Output the [x, y] coordinate of the center of the cell containing the given text.  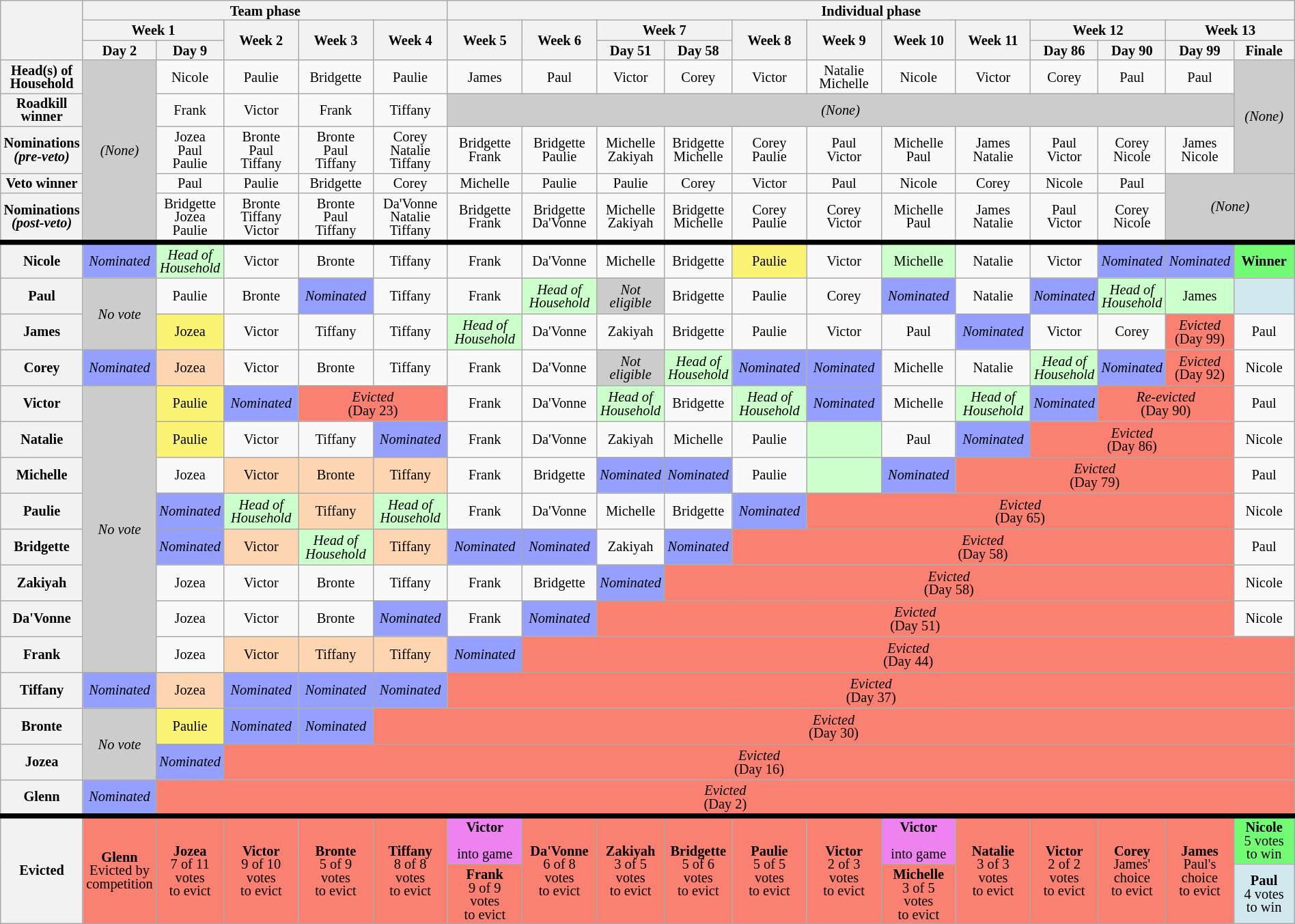
Week 6 [559, 40]
Roadkillwinner [42, 109]
Day 86 [1064, 51]
Re-evicted(Day 90) [1166, 403]
CoreyVictor [844, 217]
BridgetteDa'Vonne [559, 217]
Bridgette5 of 6votesto evict [698, 870]
Evicted(Day 79) [1094, 475]
Week 1 [153, 30]
Nicole5 votesto win [1264, 840]
Victor2 of 3votesto evict [844, 870]
CoreyJames'choiceto evict [1132, 870]
Week 10 [918, 40]
Evicted(Day 86) [1132, 438]
Da'VonneNatalieTiffany [410, 217]
NatalieMichelle [844, 76]
Day 58 [698, 51]
Day 9 [190, 51]
Glenn [42, 797]
JozeaPaulPaulie [190, 150]
JamesPaul'schoiceto evict [1199, 870]
CoreyNatalieTiffany [410, 150]
Paul4 votesto win [1264, 894]
Victor2 of 2votesto evict [1064, 870]
Frank9 of 9votesto evict [485, 894]
Michelle3 of 5votesto evict [918, 894]
Week 5 [485, 40]
Day 99 [1199, 51]
Evicted [42, 870]
Individual phase [871, 10]
Week 2 [261, 40]
Week 11 [993, 40]
Week 13 [1230, 30]
Evicted(Day 37) [871, 690]
Bronte5 of 9votesto evict [336, 870]
Paulie5 of 5votesto evict [769, 870]
Week 12 [1098, 30]
Nominations(post-veto) [42, 217]
Evicted(Day 23) [373, 403]
Zakiyah3 of 5votesto evict [631, 870]
Victor9 of 10votesto evict [261, 870]
BridgettePaulie [559, 150]
BridgetteJozeaPaulie [190, 217]
Week 4 [410, 40]
Week 9 [844, 40]
Evicted(Day 2) [725, 797]
Natalie3 of 3votesto evict [993, 870]
BronteTiffanyVictor [261, 217]
Week 3 [336, 40]
Jozea7 of 11votesto evict [190, 870]
Day 51 [631, 51]
Nominations(pre-veto) [42, 150]
Evicted(Day 92) [1199, 367]
Veto winner [42, 183]
Evicted(Day 44) [908, 654]
GlennEvicted bycompetition [119, 870]
Day 2 [119, 51]
Head(s) ofHousehold [42, 76]
Evicted(Day 99) [1199, 331]
Winner [1264, 260]
Evicted(Day 51) [915, 618]
Evicted(Day 65) [1020, 510]
Evicted(Day 30) [833, 725]
Da'Vonne6 of 8votesto evict [559, 870]
Day 90 [1132, 51]
Team phase [265, 10]
Week 8 [769, 40]
Evicted(Day 16) [760, 761]
Week 7 [665, 30]
JamesNicole [1199, 150]
Tiffany8 of 8votesto evict [410, 870]
Finale [1264, 51]
